Capture the cell that displays the provided text and extract its [X, Y] central coordinate. 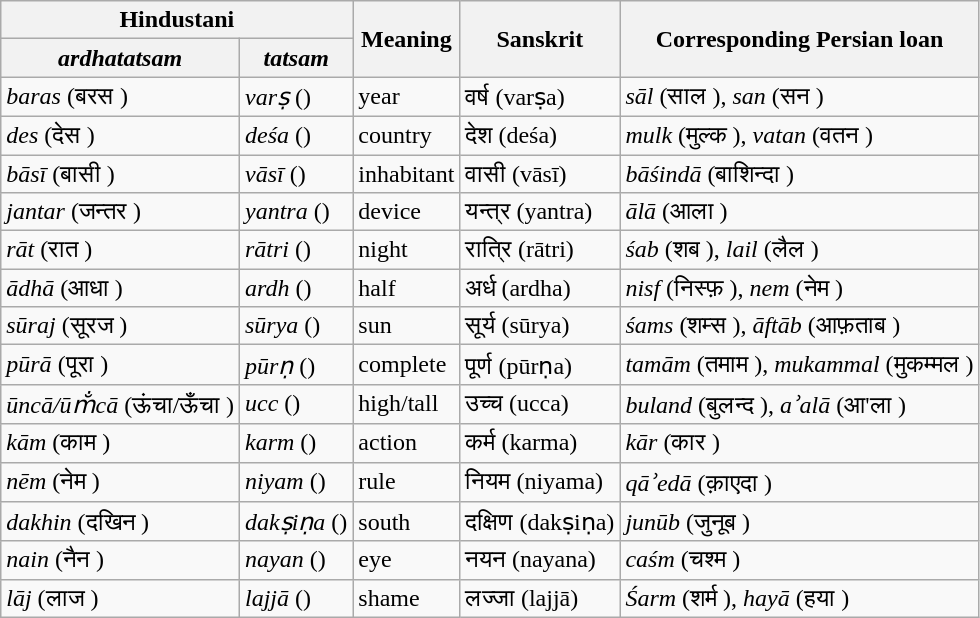
country [406, 135]
pūrā (पूरा ) [120, 365]
dakhin (दखिन ) [120, 522]
caśm (चश्म ) [800, 560]
दक्षिण (dakṣiṇa) [540, 522]
नयन (nayana) [540, 560]
उच्च (ucca) [540, 404]
nēm (नेम ) [120, 482]
dakṣiṇa () [296, 522]
device [406, 212]
sūrya () [296, 326]
सूर्य (sūrya) [540, 326]
niyam () [296, 482]
rāt (रात ) [120, 250]
पूर्ण (pūrṇa) [540, 365]
śams (शम्स ), āftāb (आफ़ताब ) [800, 326]
ālā (आला ) [800, 212]
वासी (vāsī) [540, 173]
कर्म (karma) [540, 443]
नियम (niyama) [540, 482]
देश (deśa) [540, 135]
ādhā (आधा ) [120, 288]
yantra () [296, 212]
varṣ () [296, 97]
qāʾedā (क़ाएदा ) [800, 482]
jantar (जन्तर ) [120, 212]
tamām (तमाम ), mukammal (मुकम्मल ) [800, 365]
अर्ध (ardha) [540, 288]
Sanskrit [540, 39]
यन्त्र (yantra) [540, 212]
Meaning [406, 39]
nayan () [296, 560]
karm () [296, 443]
action [406, 443]
ardh () [296, 288]
Śarm (शर्म ), hayā (हया ) [800, 598]
nisf (निस्फ़ ), nem (नेम ) [800, 288]
baras (बरस ) [120, 97]
buland (बुलन्द ), aʾalā (आ'ला ) [800, 404]
pūrṇ () [296, 365]
Hindustani [177, 20]
śab (शब ), lail (लैल ) [800, 250]
लज्जा (lajjā) [540, 598]
sun [406, 326]
lāj (लाज ) [120, 598]
tatsam [296, 58]
shame [406, 598]
half [406, 288]
inhabitant [406, 173]
complete [406, 365]
des (देस ) [120, 135]
bāsī (बासी ) [120, 173]
sāl (साल ), san (सन ) [800, 97]
rātri () [296, 250]
ūncā/ūm̐cā (ऊंचा/ऊँचा ) [120, 404]
year [406, 97]
eye [406, 560]
mulk (मुल्क ), vatan (वतन ) [800, 135]
ardhatatsam [120, 58]
वर्ष (varṣa) [540, 97]
rule [406, 482]
night [406, 250]
high/tall [406, 404]
deśa () [296, 135]
kār (कार ) [800, 443]
south [406, 522]
Corresponding Persian loan [800, 39]
रात्रि (rātri) [540, 250]
lajjā () [296, 598]
kām (काम ) [120, 443]
ucc () [296, 404]
junūb (जुनूब ) [800, 522]
sūraj (सूरज ) [120, 326]
bāśindā (बाशिन्दा ) [800, 173]
nain (नैन ) [120, 560]
vāsī () [296, 173]
